Find where the given text appears and provide that cell's center as (x, y) coordinate. 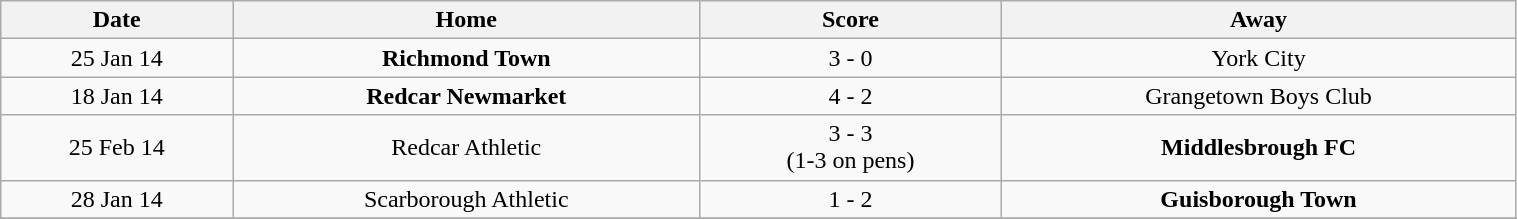
Away (1258, 20)
Score (850, 20)
Redcar Newmarket (466, 96)
3 - 3(1-3 on pens) (850, 148)
1 - 2 (850, 199)
4 - 2 (850, 96)
York City (1258, 58)
3 - 0 (850, 58)
Date (117, 20)
25 Feb 14 (117, 148)
18 Jan 14 (117, 96)
25 Jan 14 (117, 58)
28 Jan 14 (117, 199)
Redcar Athletic (466, 148)
Home (466, 20)
Scarborough Athletic (466, 199)
Grangetown Boys Club (1258, 96)
Richmond Town (466, 58)
Middlesbrough FC (1258, 148)
Guisborough Town (1258, 199)
